Find where the given text appears and provide that cell's center as [x, y] coordinate. 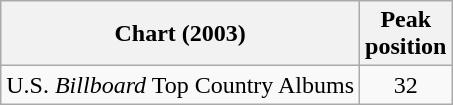
U.S. Billboard Top Country Albums [180, 85]
Peakposition [406, 34]
Chart (2003) [180, 34]
32 [406, 85]
